Pinpoint the cell where the given text exists, returning its [x, y] midpoint coordinate. 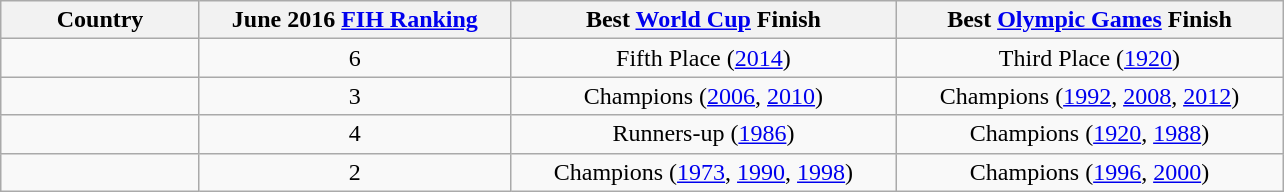
Champions (2006, 2010) [703, 96]
Fifth Place (2014) [703, 58]
3 [354, 96]
Country [100, 20]
Champions (1973, 1990, 1998) [703, 172]
Best Olympic Games Finish [1089, 20]
4 [354, 134]
June 2016 FIH Ranking [354, 20]
Best World Cup Finish [703, 20]
Third Place (1920) [1089, 58]
6 [354, 58]
Champions (1920, 1988) [1089, 134]
2 [354, 172]
Runners-up (1986) [703, 134]
Champions (1992, 2008, 2012) [1089, 96]
Champions (1996, 2000) [1089, 172]
